For the text-containing cell, return its midpoint in (x, y) coordinate format. 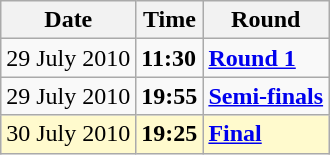
Round 1 (266, 58)
Time (170, 20)
Round (266, 20)
Final (266, 134)
Date (68, 20)
Semi-finals (266, 96)
19:25 (170, 134)
11:30 (170, 58)
19:55 (170, 96)
30 July 2010 (68, 134)
